Determine the (x, y) coordinate at the center of the cell enclosing the given text.  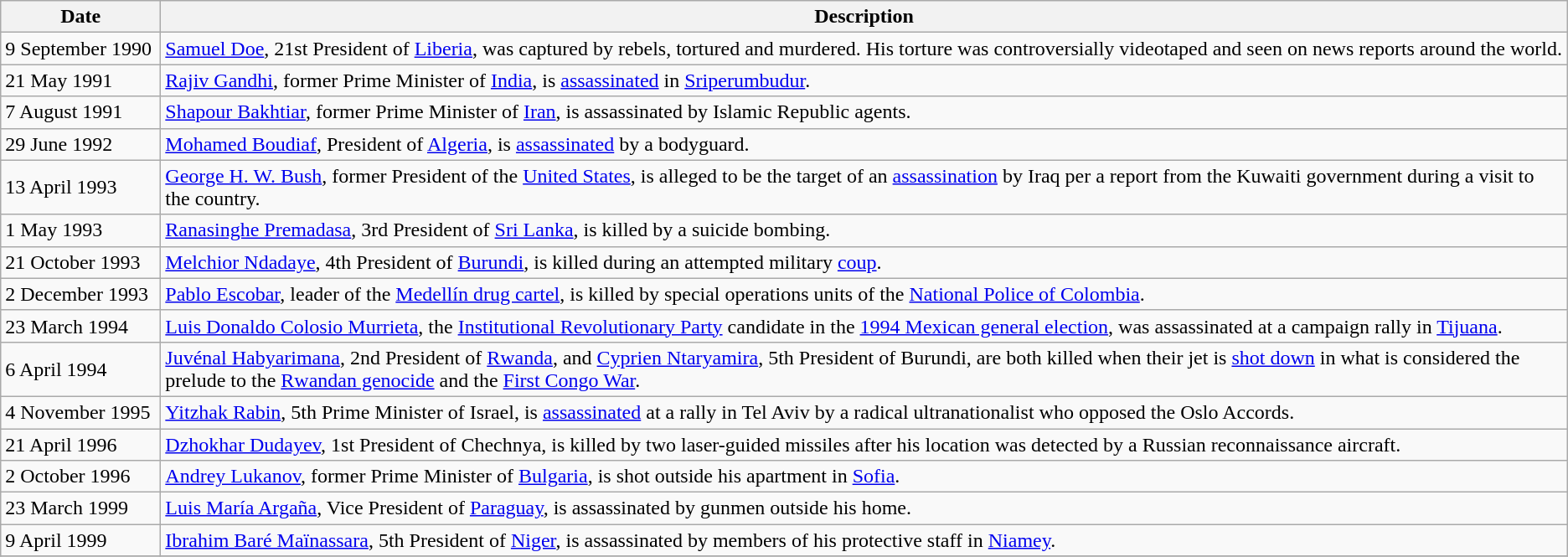
23 March 1994 (80, 326)
21 May 1991 (80, 80)
Yitzhak Rabin, 5th Prime Minister of Israel, is assassinated at a rally in Tel Aviv by a radical ultranationalist who opposed the Oslo Accords. (864, 412)
Date (80, 17)
Mohamed Boudiaf, President of Algeria, is assassinated by a bodyguard. (864, 144)
Ibrahim Baré Maïnassara, 5th President of Niger, is assassinated by members of his protective staff in Niamey. (864, 540)
Luis María Argaña, Vice President of Paraguay, is assassinated by gunmen outside his home. (864, 508)
29 June 1992 (80, 144)
23 March 1999 (80, 508)
2 December 1993 (80, 294)
Rajiv Gandhi, former Prime Minister of India, is assassinated in Sriperumbudur. (864, 80)
21 October 1993 (80, 262)
2 October 1996 (80, 477)
Description (864, 17)
9 April 1999 (80, 540)
13 April 1993 (80, 188)
6 April 1994 (80, 369)
Shapour Bakhtiar, former Prime Minister of Iran, is assassinated by Islamic Republic agents. (864, 112)
1 May 1993 (80, 230)
21 April 1996 (80, 445)
Ranasinghe Premadasa, 3rd President of Sri Lanka, is killed by a suicide bombing. (864, 230)
7 August 1991 (80, 112)
Melchior Ndadaye, 4th President of Burundi, is killed during an attempted military coup. (864, 262)
Pablo Escobar, leader of the Medellín drug cartel, is killed by special operations units of the National Police of Colombia. (864, 294)
Andrey Lukanov, former Prime Minister of Bulgaria, is shot outside his apartment in Sofia. (864, 477)
9 September 1990 (80, 49)
4 November 1995 (80, 412)
